Capture the cell that displays the provided text and extract its (x, y) central coordinate. 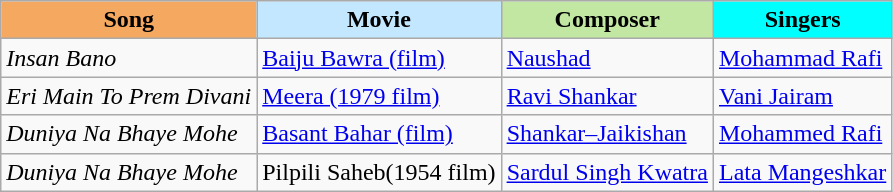
Composer (607, 20)
Song (129, 20)
Naushad (607, 58)
Insan Bano (129, 58)
Mohammed Rafi (802, 134)
Meera (1979 film) (379, 96)
Ravi Shankar (607, 96)
Eri Main To Prem Divani (129, 96)
Sardul Singh Kwatra (607, 172)
Mohammad Rafi (802, 58)
Lata Mangeshkar (802, 172)
Singers (802, 20)
Baiju Bawra (film) (379, 58)
Basant Bahar (film) (379, 134)
Vani Jairam (802, 96)
Shankar–Jaikishan (607, 134)
Pilpili Saheb(1954 film) (379, 172)
Movie (379, 20)
